Detect which cell encompasses the target text, then output its (x, y) center coordinate. 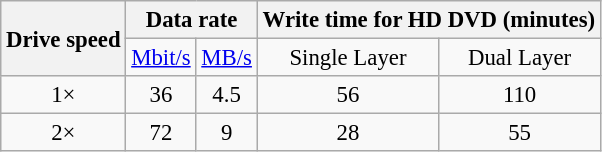
Dual Layer (520, 58)
28 (348, 133)
Write time for HD DVD (minutes) (428, 20)
Mbit/s (161, 58)
36 (161, 95)
110 (520, 95)
MB/s (226, 58)
1× (64, 95)
Drive speed (64, 38)
72 (161, 133)
4.5 (226, 95)
9 (226, 133)
56 (348, 95)
55 (520, 133)
2× (64, 133)
Single Layer (348, 58)
Data rate (192, 20)
